Output the [x, y] coordinate of the center of the cell containing the given text.  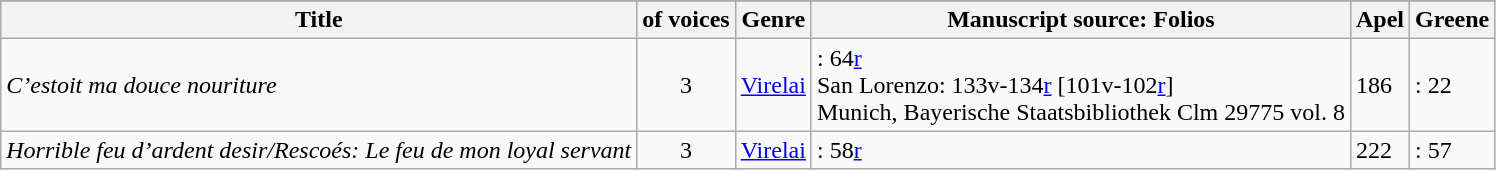
186 [1380, 85]
of voices [686, 20]
Greene [1452, 20]
Horrible feu d’ardent desir/Rescoés: Le feu de mon loyal servant [319, 150]
Title [319, 20]
: 22 [1452, 85]
: 64rSan Lorenzo: 133v-134r [101v-102r]Munich, Bayerische Staatsbibliothek Clm 29775 vol. 8 [1080, 85]
: 57 [1452, 150]
Genre [773, 20]
C’estoit ma douce nouriture [319, 85]
Apel [1380, 20]
: 58r [1080, 150]
Manuscript source: Folios [1080, 20]
222 [1380, 150]
